For the text-containing cell, return its midpoint in [x, y] coordinate format. 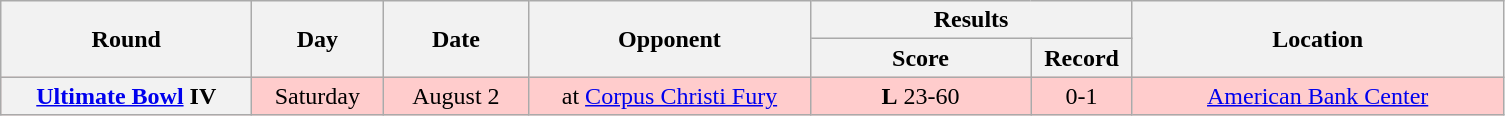
Location [1318, 39]
0-1 [1082, 96]
American Bank Center [1318, 96]
Day [318, 39]
Saturday [318, 96]
Opponent [670, 39]
L 23-60 [920, 96]
Date [456, 39]
Results [971, 20]
Round [126, 39]
August 2 [456, 96]
Record [1082, 58]
at Corpus Christi Fury [670, 96]
Ultimate Bowl IV [126, 96]
Score [920, 58]
